Capture the cell that displays the provided text and extract its [x, y] central coordinate. 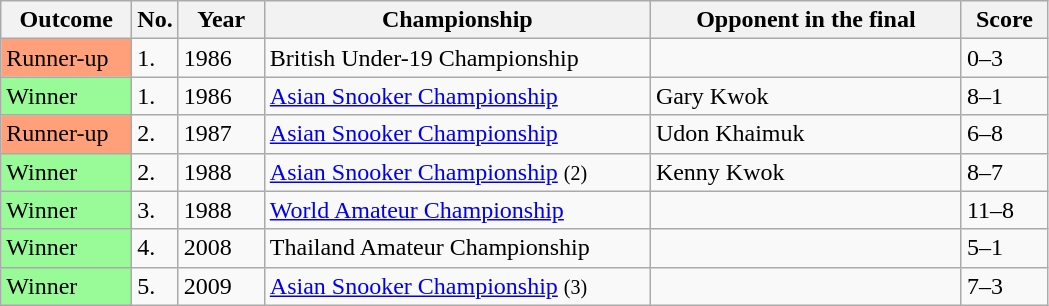
8–1 [1004, 96]
Thailand Amateur Championship [457, 248]
Kenny Kwok [806, 172]
Gary Kwok [806, 96]
3. [155, 210]
Outcome [66, 20]
Asian Snooker Championship (3) [457, 286]
8–7 [1004, 172]
2008 [221, 248]
World Amateur Championship [457, 210]
5. [155, 286]
Udon Khaimuk [806, 134]
0–3 [1004, 58]
2009 [221, 286]
No. [155, 20]
6–8 [1004, 134]
Asian Snooker Championship (2) [457, 172]
1987 [221, 134]
British Under-19 Championship [457, 58]
Championship [457, 20]
Year [221, 20]
Opponent in the final [806, 20]
4. [155, 248]
7–3 [1004, 286]
Score [1004, 20]
11–8 [1004, 210]
5–1 [1004, 248]
